Search for the cell housing the specified text and yield its [X, Y] center coordinate. 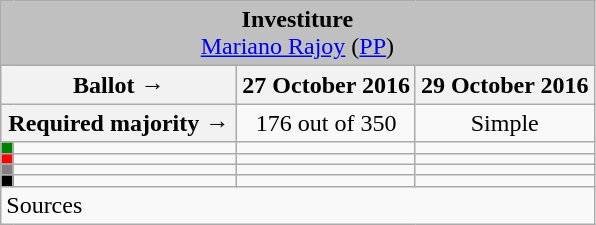
InvestitureMariano Rajoy (PP) [298, 34]
29 October 2016 [504, 85]
Simple [504, 123]
Ballot → [119, 85]
Required majority → [119, 123]
176 out of 350 [326, 123]
Sources [298, 205]
27 October 2016 [326, 85]
